Return (X, Y) of the center of cell containing provided text 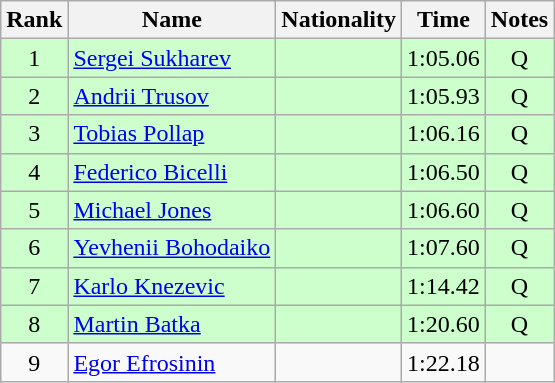
Name (172, 20)
9 (34, 362)
5 (34, 210)
1:05.93 (444, 96)
1:06.60 (444, 210)
8 (34, 324)
1:06.16 (444, 134)
1:14.42 (444, 286)
Karlo Knezevic (172, 286)
1 (34, 58)
Federico Bicelli (172, 172)
1:07.60 (444, 248)
1:05.06 (444, 58)
6 (34, 248)
4 (34, 172)
Sergei Sukharev (172, 58)
Notes (519, 20)
3 (34, 134)
1:22.18 (444, 362)
Nationality (339, 20)
Egor Efrosinin (172, 362)
2 (34, 96)
Tobias Pollap (172, 134)
7 (34, 286)
Yevhenii Bohodaiko (172, 248)
Michael Jones (172, 210)
Time (444, 20)
Andrii Trusov (172, 96)
Rank (34, 20)
Martin Batka (172, 324)
1:06.50 (444, 172)
1:20.60 (444, 324)
